Determine the [X, Y] coordinate at the center of the cell enclosing the given text.  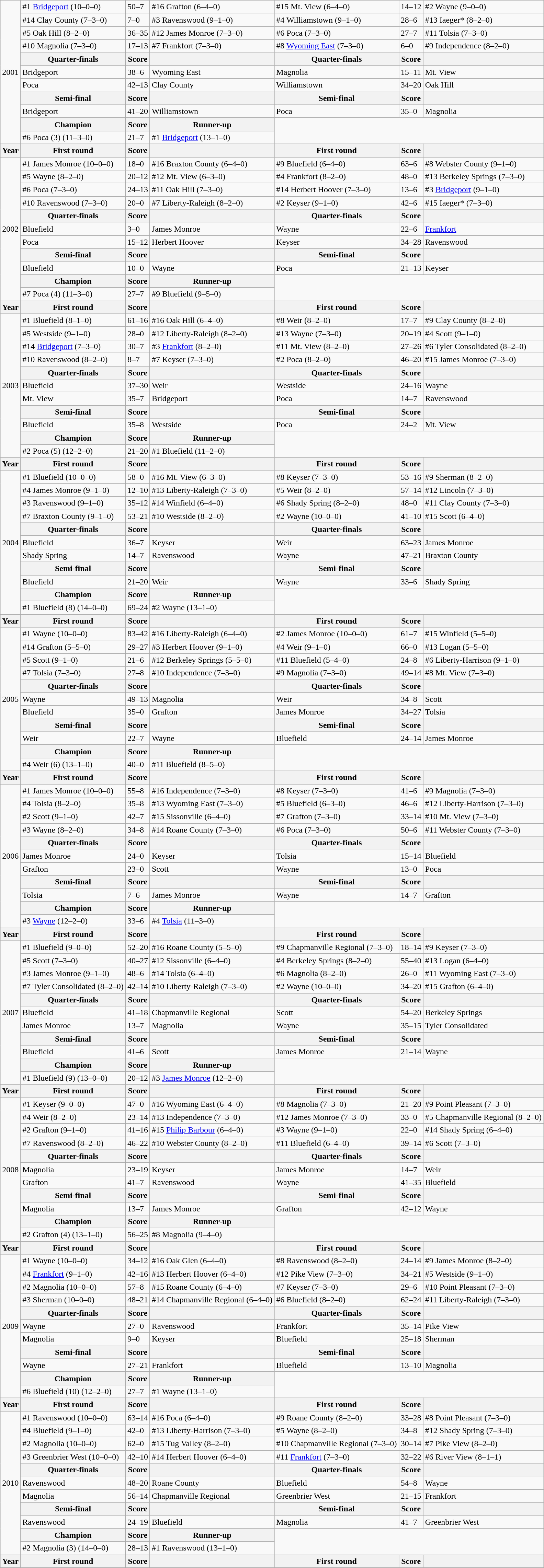
#4 Weir (9–1–0) [337, 647]
#3 James Monroe (12–2–0) [212, 1078]
29–27 [137, 647]
#9 Chapmanville Regional (7–3–0) [337, 947]
62–0 [137, 1444]
54–8 [411, 1483]
#13 Iaeger* (8–2–0) [483, 20]
#4 Weir (8–2–0) [73, 1117]
#1 Bluefield (10–0–0) [73, 477]
#3 Greenbrier West (10–0–0) [73, 1457]
#5 Oak Hill (8–2–0) [73, 33]
#6 Tyler Consolidated (8–2–0) [483, 346]
#2 Magnolia (3) (14–0–0) [73, 1548]
#13 Logan (6–4–0) [483, 960]
12–10 [137, 490]
#10 Magnolia (7–3–0) [73, 46]
36–35 [137, 33]
#7 Ravenswood (8–2–0) [73, 1143]
24–16 [411, 386]
#8 Point Pleasant (7–3–0) [483, 1418]
24–8 [411, 660]
#13 Liberty-Harrison (7–3–0) [212, 1431]
#14 Clay County (7–3–0) [73, 20]
2010 [10, 1483]
#9 Clay County (8–2–0) [483, 320]
#5 Weir (8–2–0) [337, 490]
42–13 [137, 85]
#12 Berkeley Springs (5–5–0) [212, 660]
2005 [10, 699]
#9 James Monroe (8–2–0) [483, 1261]
41–35 [411, 1182]
#12 Pike View (7–3–0) [337, 1274]
3–0 [137, 229]
#1 Wayne (13–1–0) [212, 1391]
#10 Chapmanville Regional (7–3–0) [337, 1444]
#2 Poca (8–2–0) [337, 359]
Berkeley Springs [483, 1013]
#15 Mt. View (6–4–0) [337, 7]
#11 Wyoming East (7–3–0) [483, 973]
#3 Frankfort (8–2–0) [212, 346]
41–16 [137, 1130]
38–6 [137, 72]
Herbert Hoover [212, 242]
55–40 [411, 960]
#9 Sherman (8–2–0) [483, 477]
#16 Grafton (6–4–0) [212, 7]
52–20 [137, 947]
#4 Scott (9–1–0) [483, 333]
2008 [10, 1170]
#15 Roane County (6–4–0) [212, 1287]
#10 Mt. View (7–3–0) [483, 817]
#1 Bluefield (9) (13–0–0) [73, 1078]
35–14 [411, 1326]
#11 Liberty-Raleigh (7–3–0) [483, 1300]
21–15 [411, 1496]
18–14 [411, 947]
41–10 [411, 516]
#1 Bluefield (9–0–0) [73, 947]
#2 Grafton (9–1–0) [73, 1130]
#11 Tolsia (7–3–0) [483, 33]
#12 Sissonville (6–4–0) [212, 960]
#14 Bridgeport (7–3–0) [73, 346]
83–42 [137, 634]
#8 Mt. View (7–3–0) [483, 673]
2009 [10, 1326]
#7 Tolsia (7–3–0) [73, 673]
#4 Tolsia (8–2–0) [73, 804]
66–0 [411, 647]
63–14 [137, 1418]
#13 Herbert Hoover (6–4–0) [212, 1274]
42–16 [137, 1274]
#10 Webster County (8–2–0) [212, 1143]
62–24 [411, 1300]
#16 Liberty-Raleigh (6–4–0) [212, 634]
#8 Magnolia (7–3–0) [337, 1104]
Pike View [483, 1326]
#7 Braxton County (9–1–0) [73, 516]
#14 Winfield (6–4–0) [212, 503]
#2 Keyser (9–1–0) [337, 203]
2007 [10, 1012]
#14 Herbert Hoover (6–4–0) [212, 1457]
42–10 [137, 1457]
#8 Ravenswood (8–2–0) [337, 1261]
#9 Bluefield (6–4–0) [337, 164]
23–19 [137, 1169]
41–20 [137, 111]
24–13 [137, 190]
30–7 [137, 346]
14–12 [411, 7]
#3 Wayne (8–2–0) [73, 830]
46–20 [411, 359]
27–0 [137, 1326]
27–21 [137, 1365]
#6 Magnolia (8–2–0) [337, 973]
#16 Braxton County (6–4–0) [212, 164]
40–0 [137, 764]
#3 Sherman (10–0–0) [73, 1300]
#9 Point Pleasant (7–3–0) [483, 1104]
#15 Sissonville (6–4–0) [212, 817]
#12 Mt. View (6–3–0) [212, 177]
15–11 [411, 72]
33–28 [411, 1418]
#6 River View (8–1–1) [483, 1457]
56–25 [137, 1235]
35–7 [137, 399]
#11 Frankfort (7–3–0) [337, 1457]
#10 Ravenswood (8–2–0) [73, 359]
63–6 [411, 164]
#11 Mt. View (8–2–0) [337, 346]
29–6 [411, 1287]
13–6 [411, 190]
6–0 [411, 46]
26–0 [411, 973]
40–27 [137, 960]
#2 Scott (9–1–0) [73, 817]
#7 Poca (4) (11–3–0) [73, 294]
#11 Oak Hill (7–3–0) [212, 190]
33–14 [411, 817]
24–0 [137, 856]
#6 Bluefield (8–2–0) [337, 1300]
#12 Shady Spring (7–3–0) [483, 1431]
#10 Point Pleasant (7–3–0) [483, 1287]
#4 Williamstown (9–1–0) [337, 20]
#6 Bluefield (10) (12–2–0) [73, 1391]
#8 Wyoming East (7–3–0) [337, 46]
#5 Scott (9–1–0) [73, 660]
#11 Clay County (7–3–0) [483, 503]
30–14 [411, 1444]
13–0 [411, 869]
#14 Roane County (7–3–0) [212, 830]
#10 Westside (8–2–0) [212, 516]
#13 Wyoming East (7–3–0) [212, 804]
#15 James Monroe (7–3–0) [483, 359]
20–19 [411, 333]
55–8 [137, 790]
34–28 [411, 242]
#16 Oak Hill (6–4–0) [212, 320]
47–0 [137, 1104]
#7 Liberty-Raleigh (8–2–0) [212, 203]
69–24 [137, 608]
#4 Frankfort (9–1–0) [73, 1274]
48–6 [137, 973]
#3 Herbert Hoover (9–1–0) [212, 647]
#11 Bluefield (6–4–0) [337, 1143]
53–16 [411, 477]
46–6 [411, 804]
50–7 [137, 7]
49–14 [411, 673]
#14 Chapmanville Regional (6–4–0) [212, 1300]
#11 Webster County (7–3–0) [483, 830]
#1 Ravenswood (10–0–0) [73, 1418]
57–8 [137, 1287]
#2 Grafton (4) (13–1–0) [73, 1235]
27–8 [137, 673]
32–22 [411, 1457]
#6 Poca (3) (11–3–0) [73, 137]
2004 [10, 542]
7–0 [137, 20]
27–26 [411, 346]
#12 Liberty-Raleigh (8–2–0) [212, 333]
#5 Bluefield (6–3–0) [337, 804]
21–6 [137, 660]
23–14 [137, 1117]
#10 Liberty-Raleigh (7–3–0) [212, 986]
#1 Bluefield (8–1–0) [73, 320]
13–10 [411, 1365]
Tyler Consolidated [483, 1026]
#11 Bluefield (8–5–0) [212, 764]
#13 Logan (5–5–0) [483, 647]
#8 Magnolia (9–4–0) [212, 1235]
#15 Grafton (6–4–0) [483, 986]
57–14 [411, 490]
61–7 [411, 634]
#13 Independence (7–3–0) [212, 1117]
Oak Hill [483, 85]
53–21 [137, 516]
61–16 [137, 320]
#4 James Monroe (9–1–0) [73, 490]
50–6 [411, 830]
39–14 [411, 1143]
8–7 [137, 359]
58–0 [137, 477]
#2 James Monroe (10–0–0) [337, 634]
#3 Wayne (9–1–0) [337, 1130]
42–6 [411, 203]
2002 [10, 229]
22–0 [411, 1130]
36–7 [137, 542]
15–14 [411, 856]
#14 Tolsia (6–4–0) [212, 973]
10–0 [137, 268]
#14 Grafton (5–5–0) [73, 647]
#16 Poca (6–4–0) [212, 1418]
Braxton County [483, 555]
28–13 [137, 1548]
#1 Bluefield (8) (14–0–0) [73, 608]
21–14 [411, 1052]
56–14 [137, 1496]
#16 Mt. View (6–3–0) [212, 477]
#16 Oak Glen (6–4–0) [212, 1261]
#12 Lincoln (7–3–0) [483, 490]
#13 Liberty-Raleigh (7–3–0) [212, 490]
#3 Bridgeport (9–1–0) [483, 190]
#16 Roane County (5–5–0) [212, 947]
47–21 [411, 555]
#9 Bluefield (9–5–0) [212, 294]
49–13 [137, 699]
#7 Grafton (7–3–0) [337, 817]
#9 Independence (8–2–0) [483, 46]
21–13 [411, 268]
#4 Berkeley Springs (8–2–0) [337, 960]
24–19 [137, 1522]
17–13 [137, 46]
#8 Weir (8–2–0) [337, 320]
#3 James Monroe (9–1–0) [73, 973]
#10 Independence (7–3–0) [212, 673]
34–21 [411, 1274]
#1 Ravenswood (13–1–0) [212, 1548]
63–23 [411, 542]
22–6 [411, 229]
21–7 [137, 137]
42–7 [137, 817]
37–30 [137, 386]
Clay County [212, 85]
#2 Wayne (9–0–0) [483, 7]
#15 Tug Valley (8–2–0) [212, 1444]
#7 Tyler Consolidated (8–2–0) [73, 986]
17–7 [411, 320]
#1 Bridgeport (13–1–0) [212, 137]
34–27 [411, 712]
15–12 [137, 242]
#2 Poca (5) (12–2–0) [73, 451]
24–2 [411, 425]
#6 Shady Spring (8–2–0) [337, 503]
#15 Philip Barbour (6–4–0) [212, 1130]
#16 Independence (7–3–0) [212, 790]
#7 Frankfort (7–3–0) [212, 46]
7–6 [137, 895]
#3 Wayne (12–2–0) [73, 921]
2006 [10, 856]
9–0 [137, 1339]
#4 Weir (6) (13–1–0) [73, 764]
#4 Frankfort (8–2–0) [337, 177]
#5 Chapmanville Regional (8–2–0) [483, 1117]
#13 Wayne (7–3–0) [337, 333]
#1 Bluefield (11–2–0) [212, 451]
#14 Herbert Hoover (7–3–0) [337, 190]
#8 Webster County (9–1–0) [483, 164]
#10 Ravenswood (7–3–0) [73, 203]
#15 Iaeger* (7–3–0) [483, 203]
#15 Scott (6–4–0) [483, 516]
42–0 [137, 1431]
#16 Wyoming East (6–4–0) [212, 1104]
41–18 [137, 1013]
20–0 [137, 203]
23–0 [137, 869]
#9 Keyser (7–3–0) [483, 947]
2001 [10, 72]
Sherman [483, 1339]
46–22 [137, 1143]
28–0 [137, 333]
#5 Scott (7–3–0) [73, 960]
33–0 [411, 1117]
#4 Bluefield (9–1–0) [73, 1431]
#6 Scott (7–3–0) [483, 1143]
#6 Liberty-Harrison (9–1–0) [483, 660]
#7 Pike View (8–2–0) [483, 1444]
42–14 [137, 986]
#13 Berkeley Springs (7–3–0) [483, 177]
42–12 [411, 1208]
Roane County [212, 1483]
22–7 [137, 738]
2003 [10, 386]
54–20 [411, 1013]
Wyoming East [212, 72]
35–12 [137, 503]
18–0 [137, 164]
#4 Tolsia (11–3–0) [212, 921]
#15 Winfield (5–5–0) [483, 634]
48–20 [137, 1483]
#12 Liberty-Harrison (7–3–0) [483, 804]
#1 Bridgeport (10–0–0) [73, 7]
28–6 [411, 20]
#11 Bluefield (5–4–0) [337, 660]
35–15 [411, 1026]
25–18 [411, 1339]
#1 Keyser (9–0–0) [73, 1104]
48–21 [137, 1300]
34–12 [137, 1261]
#2 Wayne (13–1–0) [212, 608]
#9 Roane County (8–2–0) [337, 1418]
#14 Shady Spring (6–4–0) [483, 1130]
